Locate the cell with the specified text and output its [x, y] center coordinate. 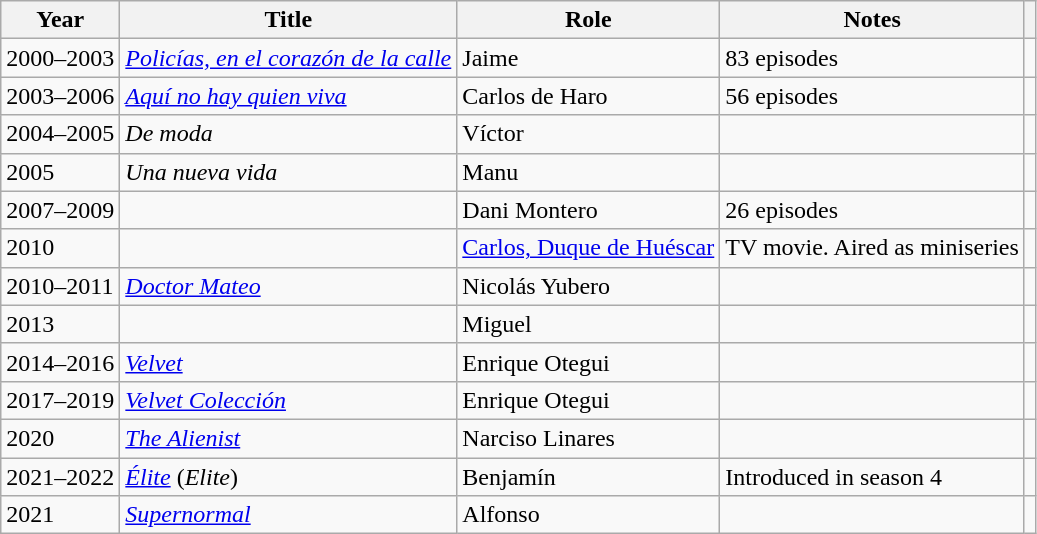
Velvet [288, 362]
2017–2019 [60, 400]
Jaime [588, 58]
2020 [60, 438]
83 episodes [872, 58]
Élite (Elite) [288, 477]
The Alienist [288, 438]
Carlos, Duque de Huéscar [588, 248]
TV movie. Aired as miniseries [872, 248]
De moda [288, 134]
Velvet Colección [288, 400]
Role [588, 20]
26 episodes [872, 210]
Manu [588, 172]
Víctor [588, 134]
Title [288, 20]
2014–2016 [60, 362]
Dani Montero [588, 210]
Carlos de Haro [588, 96]
Notes [872, 20]
2021 [60, 515]
Miguel [588, 324]
2004–2005 [60, 134]
Aquí no hay quien viva [288, 96]
Benjamín [588, 477]
Alfonso [588, 515]
2021–2022 [60, 477]
Doctor Mateo [288, 286]
56 episodes [872, 96]
Policías, en el corazón de la calle [288, 58]
Supernormal [288, 515]
2007–2009 [60, 210]
2000–2003 [60, 58]
Narciso Linares [588, 438]
2003–2006 [60, 96]
2010 [60, 248]
Introduced in season 4 [872, 477]
2010–2011 [60, 286]
2013 [60, 324]
Una nueva vida [288, 172]
2005 [60, 172]
Nicolás Yubero [588, 286]
Year [60, 20]
